Scan for the cell matching the given text and deliver its (x, y) coordinate at center. 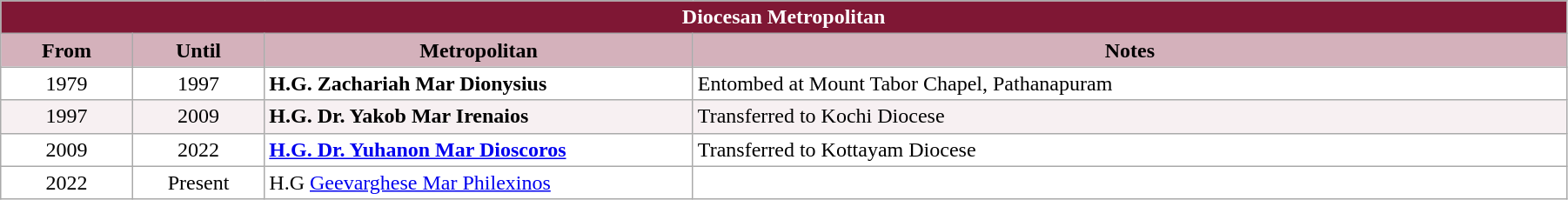
H.G Geevarghese Mar Philexinos (479, 183)
Notes (1129, 50)
H.G. Dr. Yakob Mar Irenaios (479, 117)
Diocesan Metropolitan (784, 17)
H.G. Zachariah Mar Dionysius (479, 83)
Transferred to Kottayam Diocese (1129, 150)
Entombed at Mount Tabor Chapel, Pathanapuram (1129, 83)
Present (198, 183)
Transferred to Kochi Diocese (1129, 117)
Until (198, 50)
From (67, 50)
1979 (67, 83)
H.G. Dr. Yuhanon Mar Dioscoros (479, 150)
Metropolitan (479, 50)
